Determine the (X, Y) coordinate at the center of the cell enclosing the given text.  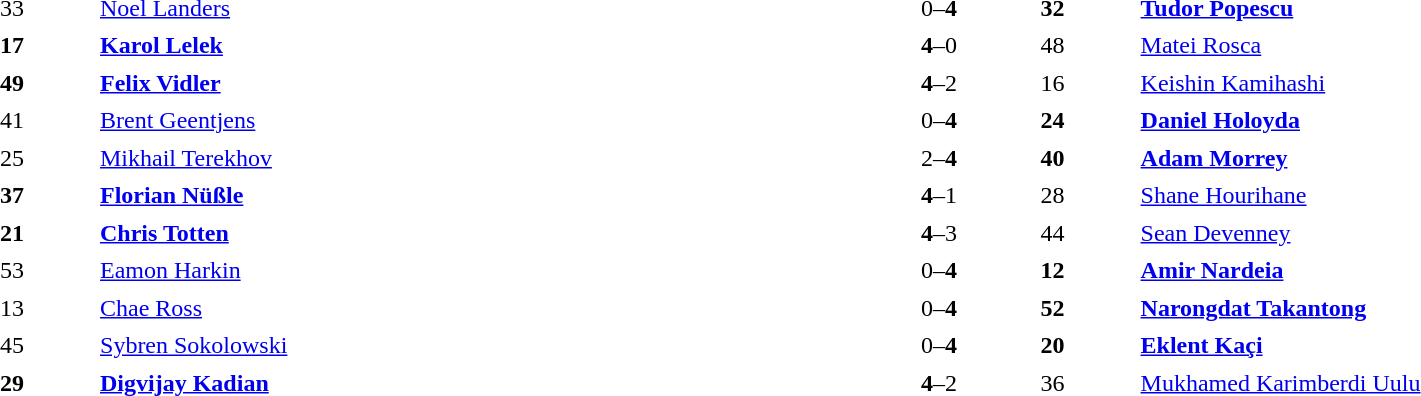
4–3 (938, 233)
24 (1086, 121)
Brent Geentjens (469, 121)
48 (1086, 45)
Karol Lelek (469, 45)
Sybren Sokolowski (469, 345)
Florian Nüßle (469, 195)
40 (1086, 158)
52 (1086, 308)
16 (1086, 83)
Felix Vidler (469, 83)
28 (1086, 195)
4–1 (938, 195)
Chae Ross (469, 308)
44 (1086, 233)
Eamon Harkin (469, 271)
4–2 (938, 83)
4–0 (938, 45)
Chris Totten (469, 233)
20 (1086, 345)
12 (1086, 271)
Mikhail Terekhov (469, 158)
2–4 (938, 158)
